Locate the cell with the specified text and output its (x, y) center coordinate. 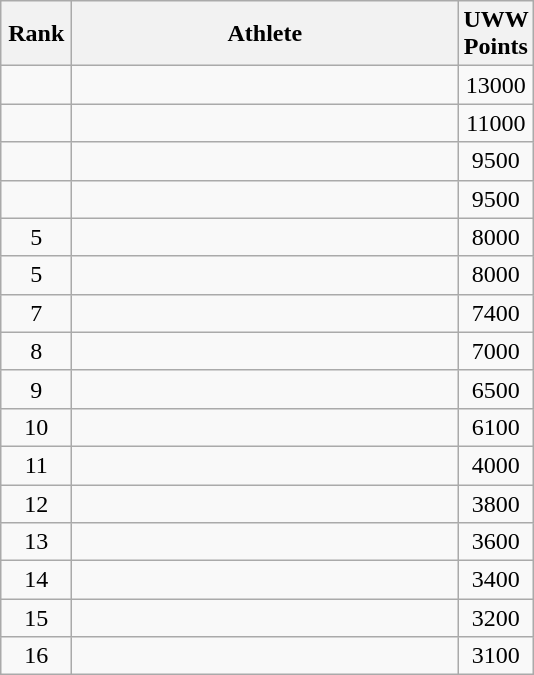
7400 (496, 313)
7000 (496, 351)
6500 (496, 389)
14 (36, 580)
7 (36, 313)
3400 (496, 580)
11 (36, 465)
15 (36, 618)
13 (36, 542)
Rank (36, 34)
3800 (496, 503)
8 (36, 351)
16 (36, 656)
Athlete (265, 34)
12 (36, 503)
3200 (496, 618)
6100 (496, 427)
3100 (496, 656)
3600 (496, 542)
13000 (496, 85)
UWW Points (496, 34)
4000 (496, 465)
11000 (496, 123)
9 (36, 389)
10 (36, 427)
